Return (X, Y) of the center of cell containing provided text 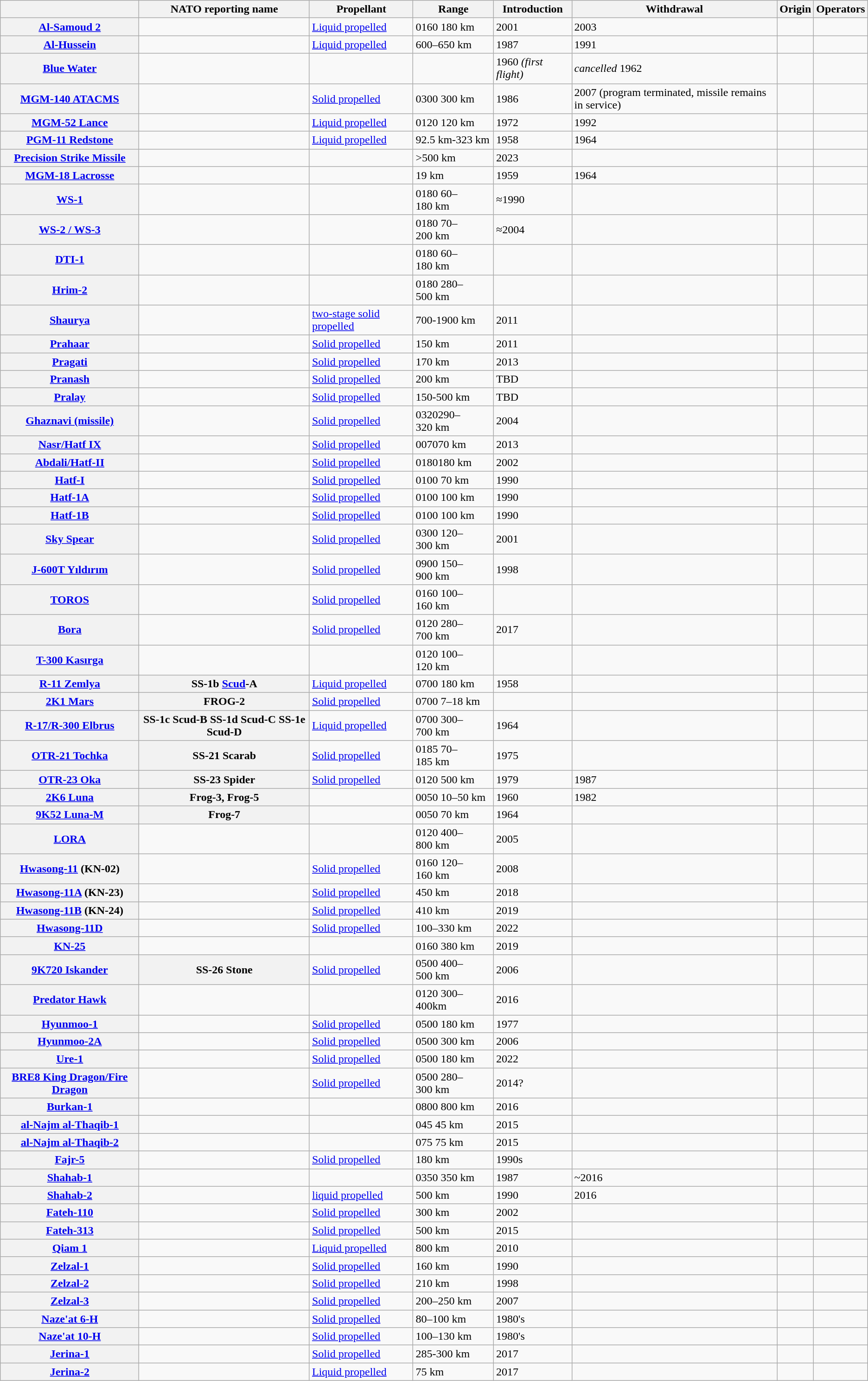
0120 100–120 km (453, 659)
Predator Hawk (70, 1000)
210 km (453, 1283)
al-Najm al-Thaqib-1 (70, 1125)
MGM-18 Lacrosse (70, 175)
cancelled 1962 (674, 69)
100–130 km (453, 1336)
OTR-21 Tochka (70, 756)
0100 70 km (453, 480)
160 km (453, 1266)
Range (453, 9)
SS-1c Scud-B SS-1d Scud-C SS-1e Scud-D (224, 725)
Sky Spear (70, 539)
2005 (533, 838)
1972 (533, 122)
FROG-2 (224, 702)
800 km (453, 1248)
MGM-52 Lance (70, 122)
0160 100–160 km (453, 599)
SS-26 Stone (224, 969)
1975 (533, 756)
PGM-11 Redstone (70, 140)
Shahab-1 (70, 1177)
SS-1b Scud-A (224, 684)
045 45 km (453, 1125)
2010 (533, 1248)
LORA (70, 838)
>500 km (453, 158)
SS-21 Scarab (224, 756)
285-300 km (453, 1354)
R-17/R-300 Elbrus (70, 725)
Hatf-I (70, 480)
0160 120–160 km (453, 869)
0900 150–900 km (453, 569)
WS-2 / WS-3 (70, 229)
0320290–320 km (453, 421)
19 km (453, 175)
Shaurya (70, 320)
Withdrawal (674, 9)
1960 (533, 797)
0160 380 km (453, 946)
Fajr-5 (70, 1160)
075 75 km (453, 1142)
SS-23 Spider (224, 780)
2004 (533, 421)
T-300 Kasırga (70, 659)
0160 180 km (453, 27)
2K1 Mars (70, 702)
Introduction (533, 9)
Prahaar (70, 344)
Zelzal-1 (70, 1266)
9K52 Luna-M (70, 815)
Hyunmoo-1 (70, 1023)
0185 70–185 km (453, 756)
2003 (674, 27)
0120 400–800 km (453, 838)
200–250 km (453, 1301)
2023 (533, 158)
150-500 km (453, 397)
0300 300 km (453, 98)
TOROS (70, 599)
Ure-1 (70, 1059)
007070 km (453, 445)
J-600T Yıldırım (70, 569)
Hyunmoo-2A (70, 1042)
300 km (453, 1213)
Hwasong-11B (KN-24) (70, 910)
0180180 km (453, 462)
170 km (453, 362)
Frog-3, Frog-5 (224, 797)
80–100 km (453, 1318)
Precision Strike Missile (70, 158)
BRE8 King Dragon/Fire Dragon (70, 1083)
2014? (533, 1083)
450 km (453, 893)
1982 (674, 797)
0180 280–500 km (453, 289)
Burkan-1 (70, 1107)
200 km (453, 379)
9K720 Iskander (70, 969)
Abdali/Hatf-II (70, 462)
Origin (796, 9)
1977 (533, 1023)
Frog-7 (224, 815)
0120 300–400km (453, 1000)
1959 (533, 175)
Hatf-1A (70, 498)
Naze'at 10-H (70, 1336)
Hwasong-11D (70, 928)
Fateh-313 (70, 1230)
Qiam 1 (70, 1248)
KN-25 (70, 946)
Hatf-1B (70, 515)
0700 300–700 km (453, 725)
0700 7–18 km (453, 702)
0050 70 km (453, 815)
Naze'at 6-H (70, 1318)
Zelzal-2 (70, 1283)
600–650 km (453, 45)
~2016 (674, 1177)
Zelzal-3 (70, 1301)
al-Najm al-Thaqib-2 (70, 1142)
liquid propelled (361, 1195)
2008 (533, 869)
Al-Samoud 2 (70, 27)
Pragati (70, 362)
WS-1 (70, 199)
100–330 km (453, 928)
92.5 km-323 km (453, 140)
Jerina-1 (70, 1354)
Propellant (361, 9)
0500 300 km (453, 1042)
1979 (533, 780)
MGM-140 ATACMS (70, 98)
1960 (first flight) (533, 69)
Shahab-2 (70, 1195)
Operators (841, 9)
0050 10–50 km (453, 797)
Pralay (70, 397)
0300 120–300 km (453, 539)
Nasr/Hatf IX (70, 445)
Jerina-2 (70, 1372)
0350 350 km (453, 1177)
1991 (674, 45)
2018 (533, 893)
R-11 Zemlya (70, 684)
1992 (674, 122)
2007 (program terminated, missile remains in service) (674, 98)
two-stage solid propelled (361, 320)
≈2004 (533, 229)
0500 400–500 km (453, 969)
Hrim-2 (70, 289)
0800 800 km (453, 1107)
OTR-23 Oka (70, 780)
0120 120 km (453, 122)
1990s (533, 1160)
Ghaznavi (missile) (70, 421)
Fateh-110 (70, 1213)
0500 280–300 km (453, 1083)
0700 180 km (453, 684)
2007 (533, 1301)
Hwasong-11A (KN-23) (70, 893)
0180 70–200 km (453, 229)
0120 500 km (453, 780)
75 km (453, 1372)
700-1900 km (453, 320)
≈1990 (533, 199)
1986 (533, 98)
Blue Water (70, 69)
150 km (453, 344)
DTI-1 (70, 260)
NATO reporting name (224, 9)
0120 280–700 km (453, 630)
2K6 Luna (70, 797)
180 km (453, 1160)
410 km (453, 910)
Al-Hussein (70, 45)
Pranash (70, 379)
Hwasong-11 (KN-02) (70, 869)
Bora (70, 630)
